Identify which cell holds the provided text, then report its (x, y) central coordinate. 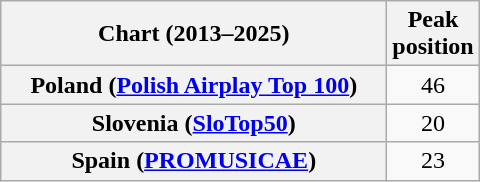
20 (433, 123)
Peakposition (433, 34)
46 (433, 85)
Chart (2013–2025) (194, 34)
Poland (Polish Airplay Top 100) (194, 85)
23 (433, 161)
Spain (PROMUSICAE) (194, 161)
Slovenia (SloTop50) (194, 123)
